Locate the cell with the specified text and output its [X, Y] center coordinate. 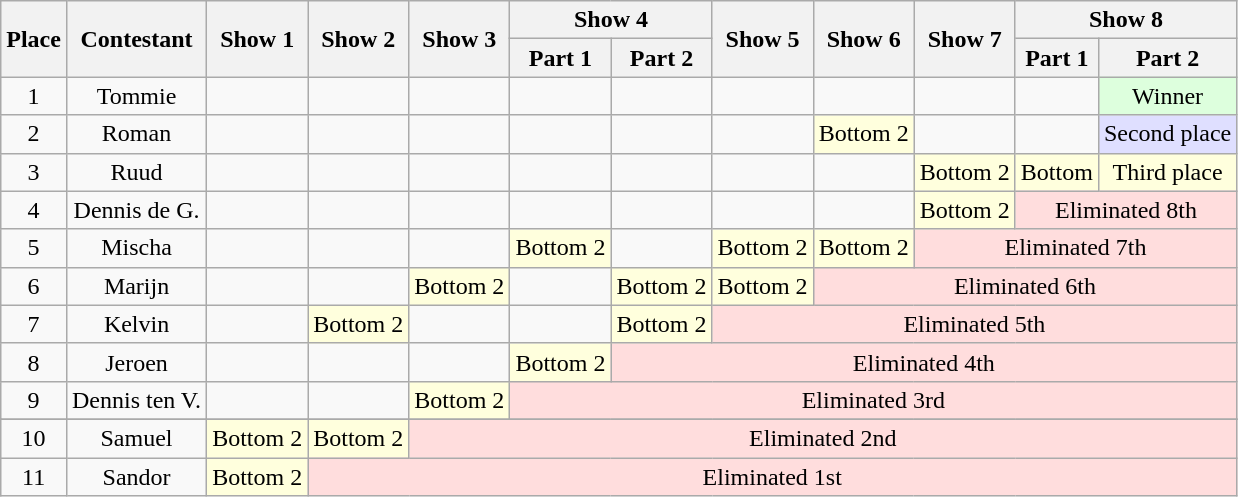
Jeroen [136, 362]
Eliminated 3rd [874, 400]
11 [34, 477]
Tommie [136, 96]
Place [34, 39]
10 [34, 438]
6 [34, 286]
Eliminated 5th [974, 324]
Second place [1167, 134]
7 [34, 324]
Show 8 [1126, 20]
Eliminated 7th [1076, 248]
Bottom [1056, 172]
Eliminated 1st [772, 477]
Samuel [136, 438]
2 [34, 134]
Show 2 [358, 39]
8 [34, 362]
Eliminated 2nd [823, 438]
Show 6 [864, 39]
Mischa [136, 248]
9 [34, 400]
Eliminated 6th [1025, 286]
Eliminated 8th [1126, 210]
4 [34, 210]
Show 7 [964, 39]
Show 4 [611, 20]
Show 3 [460, 39]
Show 5 [762, 39]
Dennis ten V. [136, 400]
Third place [1167, 172]
Roman [136, 134]
5 [34, 248]
Kelvin [136, 324]
Dennis de G. [136, 210]
Winner [1167, 96]
Ruud [136, 172]
Contestant [136, 39]
Eliminated 4th [924, 362]
Marijn [136, 286]
Sandor [136, 477]
3 [34, 172]
1 [34, 96]
Show 1 [258, 39]
